Detect which cell encompasses the target text, then output its [x, y] center coordinate. 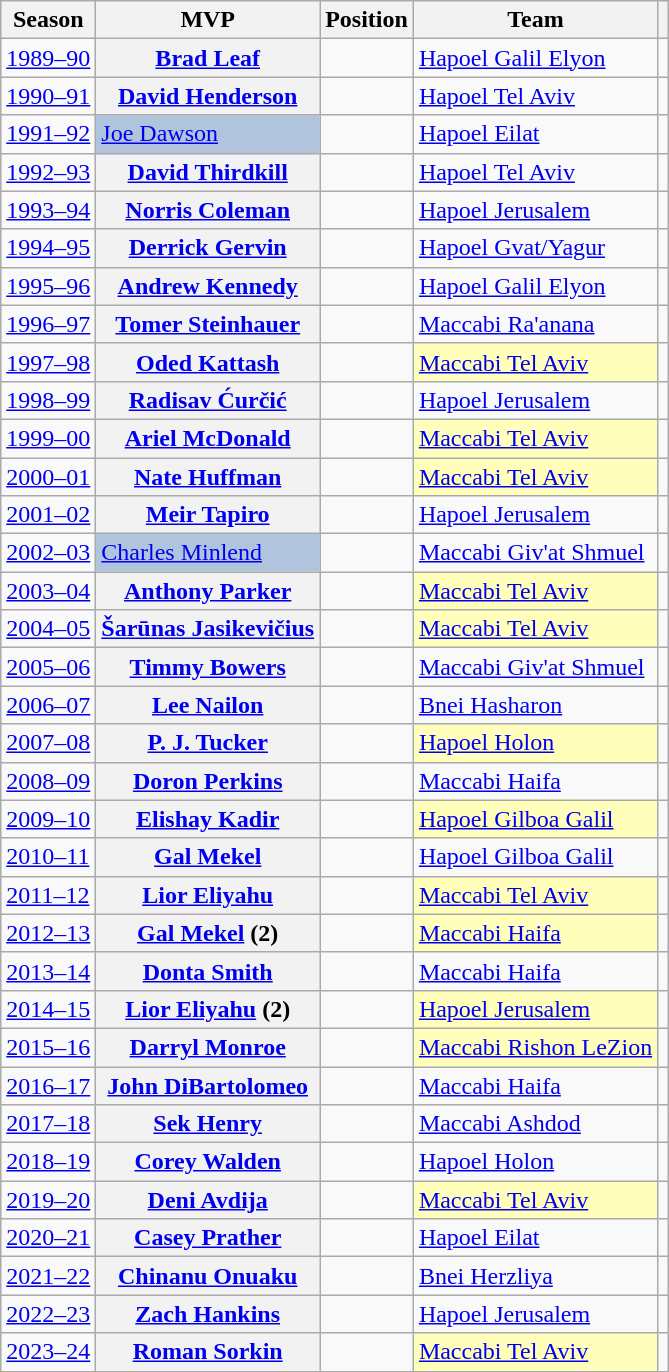
2017–18 [48, 1124]
Maccabi Rishon LeZion [535, 1047]
2015–16 [48, 1047]
Norris Coleman [208, 210]
Donta Smith [208, 971]
Chinanu Onuaku [208, 1276]
1999–00 [48, 438]
2020–21 [48, 1238]
2018–19 [48, 1162]
Anthony Parker [208, 591]
Tomer Steinhauer [208, 324]
1990–91 [48, 96]
Nate Huffman [208, 477]
2000–01 [48, 477]
Lee Nailon [208, 705]
David Thirdkill [208, 172]
Derrick Gervin [208, 248]
Doron Perkins [208, 781]
P. J. Tucker [208, 743]
Zach Hankins [208, 1314]
Lior Eliyahu [208, 895]
Bnei Herzliya [535, 1276]
2014–15 [48, 1009]
Šarūnas Jasikevičius [208, 629]
Joe Dawson [208, 134]
1989–90 [48, 58]
2002–03 [48, 553]
Andrew Kennedy [208, 286]
Team [535, 20]
Position [367, 20]
2016–17 [48, 1085]
Hapoel Gvat/Yagur [535, 248]
2013–14 [48, 971]
Charles Minlend [208, 553]
Darryl Monroe [208, 1047]
2006–07 [48, 705]
Gal Mekel [208, 857]
1991–92 [48, 134]
Roman Sorkin [208, 1352]
Timmy Bowers [208, 667]
Brad Leaf [208, 58]
Elishay Kadir [208, 819]
2003–04 [48, 591]
1994–95 [48, 248]
2023–24 [48, 1352]
Radisav Ćurčić [208, 400]
1993–94 [48, 210]
2007–08 [48, 743]
2004–05 [48, 629]
MVP [208, 20]
Bnei Hasharon [535, 705]
Ariel McDonald [208, 438]
1998–99 [48, 400]
Meir Tapiro [208, 515]
Maccabi Ra'anana [535, 324]
2019–20 [48, 1200]
2001–02 [48, 515]
John DiBartolomeo [208, 1085]
Sek Henry [208, 1124]
Lior Eliyahu (2) [208, 1009]
2021–22 [48, 1276]
1992–93 [48, 172]
Oded Kattash [208, 362]
2011–12 [48, 895]
David Henderson [208, 96]
Season [48, 20]
1997–98 [48, 362]
2009–10 [48, 819]
2012–13 [48, 933]
2005–06 [48, 667]
2008–09 [48, 781]
Corey Walden [208, 1162]
Deni Avdija [208, 1200]
Maccabi Ashdod [535, 1124]
2022–23 [48, 1314]
Casey Prather [208, 1238]
Gal Mekel (2) [208, 933]
1996–97 [48, 324]
1995–96 [48, 286]
2010–11 [48, 857]
